Determine the (x, y) coordinate at the center of the cell enclosing the given text.  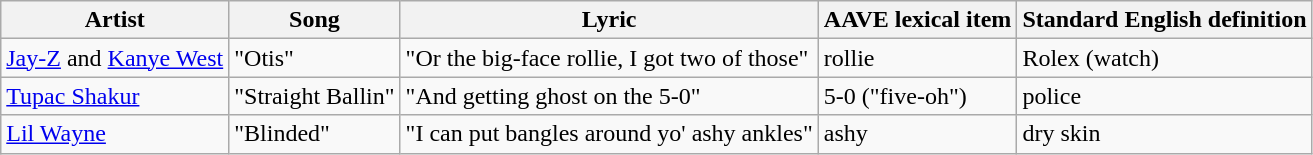
"And getting ghost on the 5-0" (609, 96)
Rolex (watch) (1164, 58)
"I can put bangles around yo' ashy ankles" (609, 134)
Artist (115, 20)
Standard English definition (1164, 20)
5-0 ("five-oh") (918, 96)
rollie (918, 58)
Song (314, 20)
"Or the big-face rollie, I got two of those" (609, 58)
dry skin (1164, 134)
Lyric (609, 20)
"Straight Ballin" (314, 96)
Jay-Z and Kanye West (115, 58)
police (1164, 96)
"Otis" (314, 58)
ashy (918, 134)
Tupac Shakur (115, 96)
"Blinded" (314, 134)
AAVE lexical item (918, 20)
Lil Wayne (115, 134)
